Search for the cell housing the specified text and yield its (x, y) center coordinate. 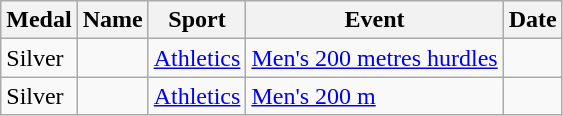
Sport (197, 20)
Men's 200 metres hurdles (374, 58)
Men's 200 m (374, 96)
Event (374, 20)
Name (112, 20)
Date (532, 20)
Medal (39, 20)
